Scan for the cell matching the given text and deliver its [x, y] coordinate at center. 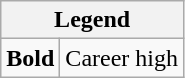
Career high [122, 58]
Legend [92, 20]
Bold [30, 58]
